Output the (x, y) coordinate of the center of the cell containing the given text.  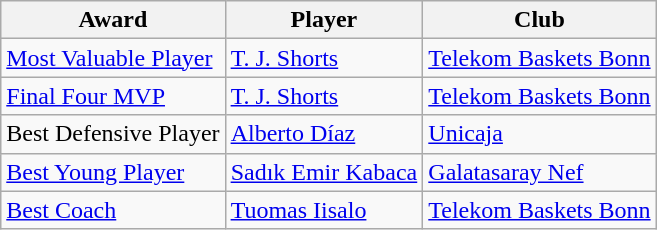
Most Valuable Player (113, 58)
Galatasaray Nef (540, 172)
Best Young Player (113, 172)
Best Defensive Player (113, 134)
Sadık Emir Kabaca (324, 172)
Player (324, 20)
Final Four MVP (113, 96)
Alberto Díaz (324, 134)
Unicaja (540, 134)
Best Coach (113, 210)
Club (540, 20)
Tuomas Iisalo (324, 210)
Award (113, 20)
